For the text-containing cell, return its midpoint in (x, y) coordinate format. 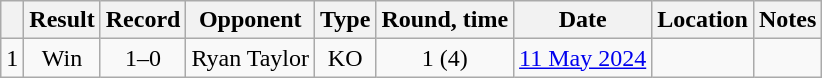
Round, time (445, 20)
Notes (787, 20)
Win (62, 58)
1–0 (143, 58)
11 May 2024 (583, 58)
KO (346, 58)
Type (346, 20)
1 (4) (445, 58)
Opponent (250, 20)
Result (62, 20)
Record (143, 20)
Date (583, 20)
Ryan Taylor (250, 58)
1 (12, 58)
Location (703, 20)
